Find where the given text appears and provide that cell's center as [x, y] coordinate. 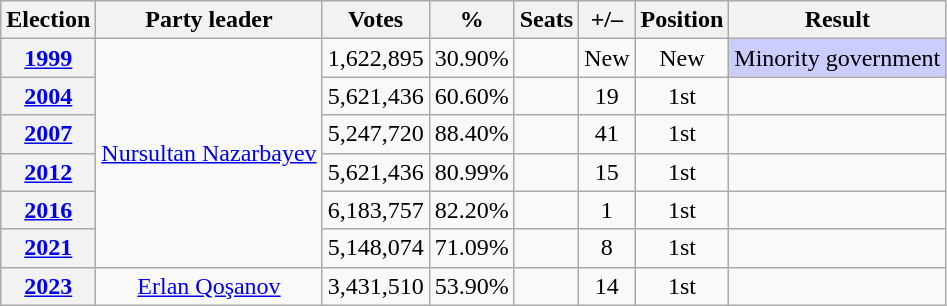
2016 [48, 210]
19 [607, 96]
+/– [607, 20]
53.90% [472, 286]
1,622,895 [376, 58]
1999 [48, 58]
88.40% [472, 134]
Position [682, 20]
14 [607, 286]
5,247,720 [376, 134]
82.20% [472, 210]
30.90% [472, 58]
2012 [48, 172]
Result [838, 20]
2007 [48, 134]
41 [607, 134]
Votes [376, 20]
8 [607, 248]
Party leader [209, 20]
80.99% [472, 172]
15 [607, 172]
2023 [48, 286]
2021 [48, 248]
Erlan Qoşanov [209, 286]
Seats [546, 20]
% [472, 20]
1 [607, 210]
3,431,510 [376, 286]
5,148,074 [376, 248]
6,183,757 [376, 210]
Minority government [838, 58]
71.09% [472, 248]
60.60% [472, 96]
Nursultan Nazarbayev [209, 153]
Election [48, 20]
2004 [48, 96]
